Return the (X, Y) coordinate for the center point of the cell that contains the specified text.  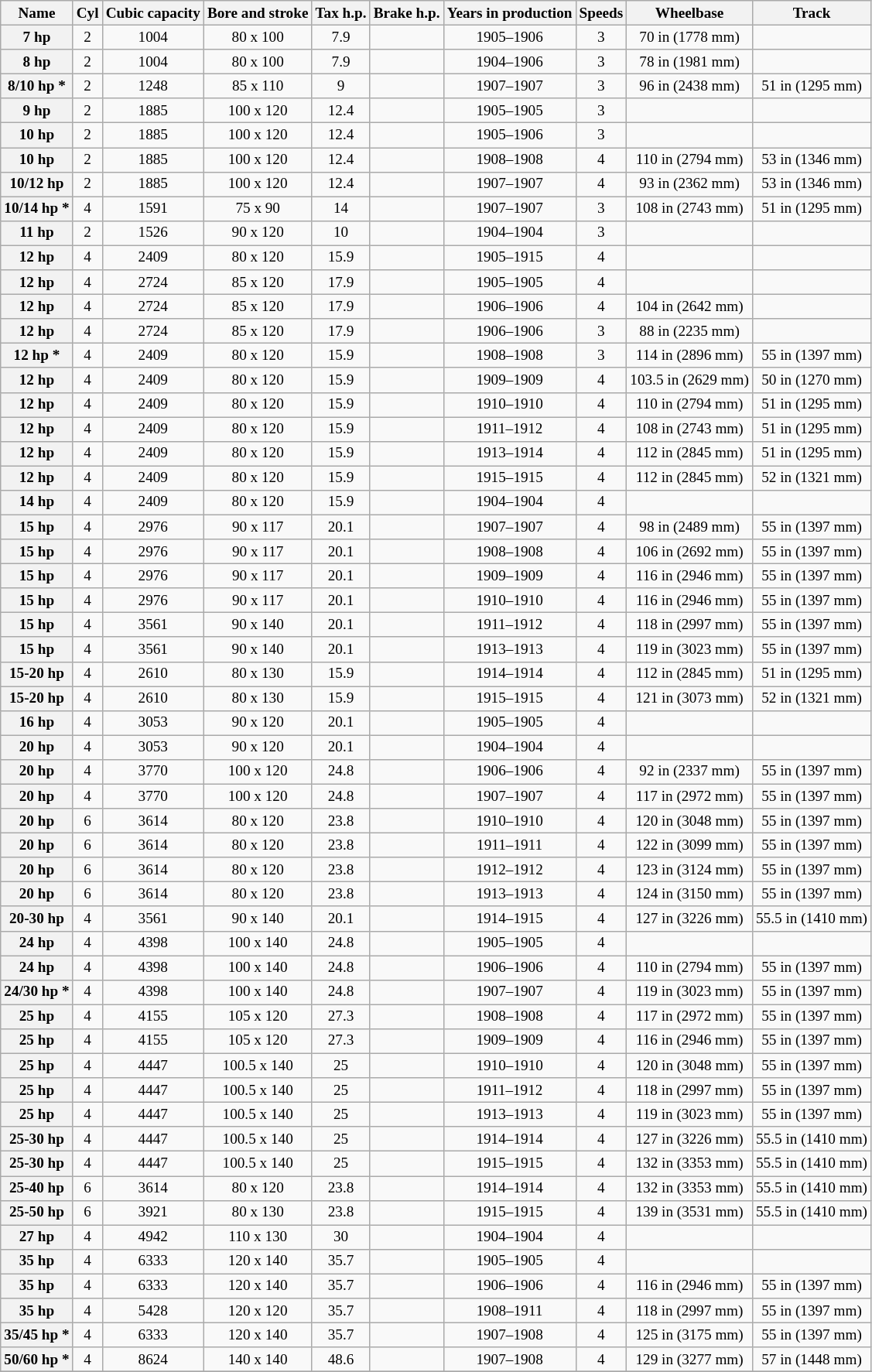
9 hp (37, 111)
1914–1915 (509, 919)
12 hp * (37, 356)
Track (811, 13)
3921 (153, 1213)
25-40 hp (37, 1188)
25-50 hp (37, 1213)
20-30 hp (37, 919)
125 in (3175 mm) (690, 1335)
30 (340, 1237)
93 in (2362 mm) (690, 184)
9 (340, 86)
1248 (153, 86)
14 hp (37, 502)
92 in (2337 mm) (690, 772)
1904–1906 (509, 62)
78 in (1981 mm) (690, 62)
121 in (3073 mm) (690, 698)
96 in (2438 mm) (690, 86)
48.6 (340, 1360)
1905–1915 (509, 258)
8 hp (37, 62)
123 in (3124 mm) (690, 870)
1911–1911 (509, 845)
75 x 90 (258, 209)
129 in (3277 mm) (690, 1360)
1526 (153, 233)
70 in (1778 mm) (690, 37)
98 in (2489 mm) (690, 527)
124 in (3150 mm) (690, 895)
104 in (2642 mm) (690, 306)
120 x 120 (258, 1311)
27 hp (37, 1237)
Years in production (509, 13)
Tax h.p. (340, 13)
103.5 in (2629 mm) (690, 380)
1913–1914 (509, 453)
Speeds (601, 13)
106 in (2692 mm) (690, 552)
Cubic capacity (153, 13)
88 in (2235 mm) (690, 331)
10/14 hp * (37, 209)
110 x 130 (258, 1237)
Cyl (87, 13)
8/10 hp * (37, 86)
Brake h.p. (407, 13)
Name (37, 13)
1591 (153, 209)
Wheelbase (690, 13)
50/60 hp * (37, 1360)
140 x 140 (258, 1360)
114 in (2896 mm) (690, 356)
57 in (1448 mm) (811, 1360)
4942 (153, 1237)
10/12 hp (37, 184)
7 hp (37, 37)
35/45 hp * (37, 1335)
1908–1911 (509, 1311)
1912–1912 (509, 870)
Bore and stroke (258, 13)
50 in (1270 mm) (811, 380)
16 hp (37, 723)
5428 (153, 1311)
11 hp (37, 233)
24/30 hp * (37, 992)
139 in (3531 mm) (690, 1213)
122 in (3099 mm) (690, 845)
10 (340, 233)
85 x 110 (258, 86)
8624 (153, 1360)
14 (340, 209)
